Locate the cell with the specified text and output its (x, y) center coordinate. 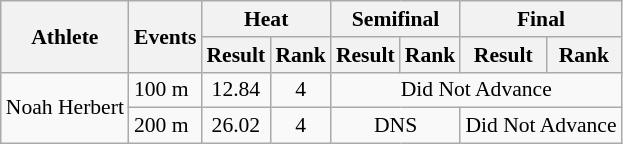
DNS (396, 126)
Noah Herbert (65, 108)
Events (165, 36)
100 m (165, 90)
Athlete (65, 36)
Heat (266, 19)
200 m (165, 126)
Semifinal (396, 19)
Final (540, 19)
26.02 (236, 126)
12.84 (236, 90)
